Identify which cell holds the provided text, then report its (X, Y) central coordinate. 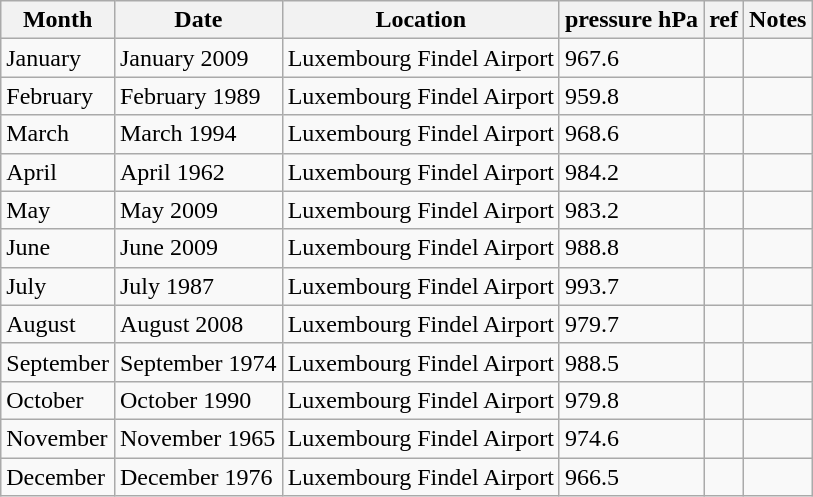
March (58, 134)
ref (724, 20)
May 2009 (198, 210)
Date (198, 20)
October (58, 400)
968.6 (631, 134)
967.6 (631, 58)
June (58, 248)
Location (420, 20)
966.5 (631, 477)
February 1989 (198, 96)
November 1965 (198, 438)
July 1987 (198, 286)
June 2009 (198, 248)
May (58, 210)
July (58, 286)
988.8 (631, 248)
983.2 (631, 210)
August (58, 324)
December 1976 (198, 477)
979.8 (631, 400)
pressure hPa (631, 20)
December (58, 477)
August 2008 (198, 324)
September (58, 362)
984.2 (631, 172)
January (58, 58)
Notes (778, 20)
January 2009 (198, 58)
April (58, 172)
September 1974 (198, 362)
February (58, 96)
April 1962 (198, 172)
988.5 (631, 362)
October 1990 (198, 400)
993.7 (631, 286)
November (58, 438)
March 1994 (198, 134)
974.6 (631, 438)
959.8 (631, 96)
Month (58, 20)
979.7 (631, 324)
